Provide the (X, Y) coordinate of the cell's center where the given text is located.  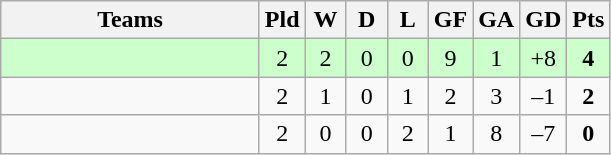
W (326, 20)
D (366, 20)
GF (450, 20)
8 (496, 134)
4 (588, 58)
GD (544, 20)
–1 (544, 96)
9 (450, 58)
–7 (544, 134)
3 (496, 96)
Pld (282, 20)
L (408, 20)
+8 (544, 58)
Pts (588, 20)
Teams (130, 20)
GA (496, 20)
